Detect which cell encompasses the target text, then output its (X, Y) center coordinate. 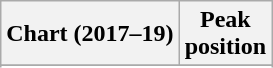
Peak position (225, 34)
Chart (2017–19) (90, 34)
